Search for the cell housing the specified text and yield its (X, Y) center coordinate. 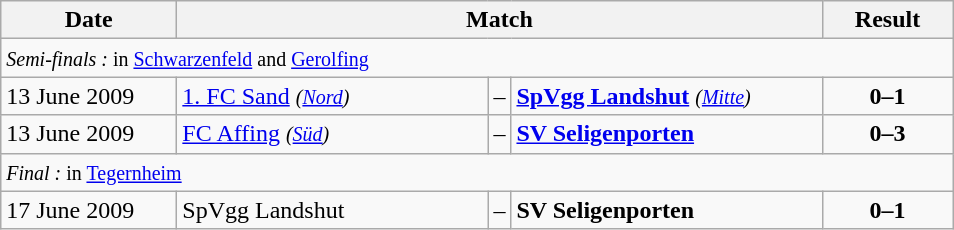
Semi-finals : in Schwarzenfeld and Gerolfing (477, 58)
Match (500, 20)
Date (89, 20)
Result (888, 20)
17 June 2009 (89, 210)
Final : in Tegernheim (477, 172)
FC Affing (Süd) (332, 134)
1. FC Sand (Nord) (332, 96)
0–3 (888, 134)
SpVgg Landshut (332, 210)
SpVgg Landshut (Mitte) (666, 96)
